For the text-containing cell, return its midpoint in [X, Y] coordinate format. 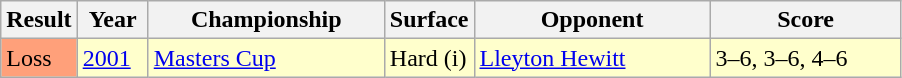
Opponent [592, 20]
Year [112, 20]
Hard (i) [429, 58]
Surface [429, 20]
Lleyton Hewitt [592, 58]
Loss [39, 58]
Score [806, 20]
Result [39, 20]
3–6, 3–6, 4–6 [806, 58]
Championship [266, 20]
Masters Cup [266, 58]
2001 [112, 58]
